Capture the cell that displays the provided text and extract its [X, Y] central coordinate. 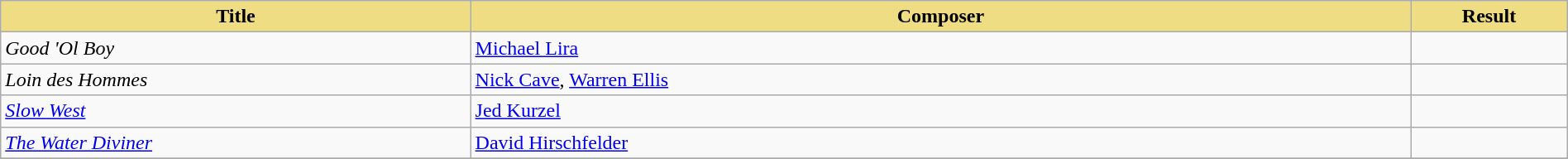
Title [236, 17]
Slow West [236, 111]
Nick Cave, Warren Ellis [941, 79]
The Water Diviner [236, 142]
Composer [941, 17]
Loin des Hommes [236, 79]
Michael Lira [941, 48]
Jed Kurzel [941, 111]
Result [1489, 17]
Good 'Ol Boy [236, 48]
David Hirschfelder [941, 142]
